Determine the [x, y] coordinate at the center of the cell enclosing the given text.  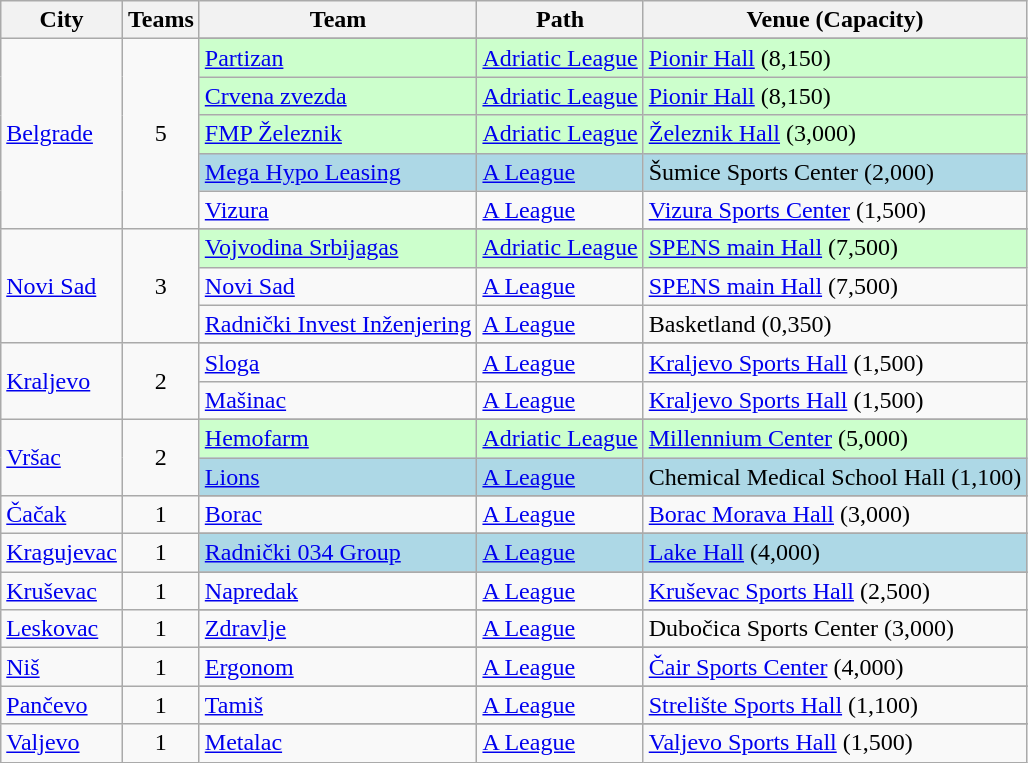
Belgrade [62, 134]
Kruševac Sports Hall (2,500) [835, 591]
3 [160, 286]
City [62, 20]
Kragujevac [62, 553]
Vizura [338, 210]
Radnički Invest Inženjering [338, 324]
Millennium Center (5,000) [835, 438]
Mega Hypo Leasing [338, 172]
Vizura Sports Center (1,500) [835, 210]
Vojvodina Srbijagas [338, 248]
Hemofarm [338, 438]
Napredak [338, 591]
Valjevo [62, 743]
Venue (Capacity) [835, 20]
Valjevo Sports Hall (1,500) [835, 743]
Dubočica Sports Center (3,000) [835, 629]
Kraljevo [62, 381]
Metalac [338, 743]
Mašinac [338, 400]
Železnik Hall (3,000) [835, 134]
Teams [160, 20]
Basketland (0,350) [835, 324]
Niš [62, 667]
Zdravlje [338, 629]
Path [560, 20]
Šumice Sports Center (2,000) [835, 172]
Sloga [338, 362]
Pančevo [62, 705]
Team [338, 20]
Partizan [338, 58]
Chemical Medical School Hall (1,100) [835, 477]
Lake Hall (4,000) [835, 553]
FMP Železnik [338, 134]
Leskovac [62, 629]
Čair Sports Center (4,000) [835, 667]
Vršac [62, 457]
Borac [338, 515]
Tamiš [338, 705]
Borac Morava Hall (3,000) [835, 515]
Ergonom [338, 667]
Lions [338, 477]
Strelište Sports Hall (1,100) [835, 705]
Crvena zvezda [338, 96]
Radnički 034 Group [338, 553]
5 [160, 134]
Kruševac [62, 591]
Čačak [62, 515]
